Find where the given text appears and provide that cell's center as [X, Y] coordinate. 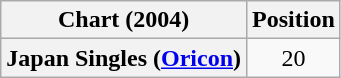
Position [294, 20]
20 [294, 58]
Chart (2004) [124, 20]
Japan Singles (Oricon) [124, 58]
